Extract the (x, y) coordinate from the center of the cell holding the provided text.  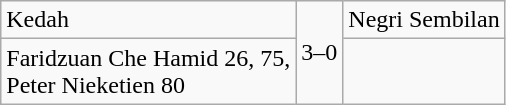
Negri Sembilan (424, 20)
Faridzuan Che Hamid 26, 75,Peter Nieketien 80 (148, 72)
3–0 (320, 52)
Kedah (148, 20)
